Scan for the cell matching the given text and deliver its (X, Y) coordinate at center. 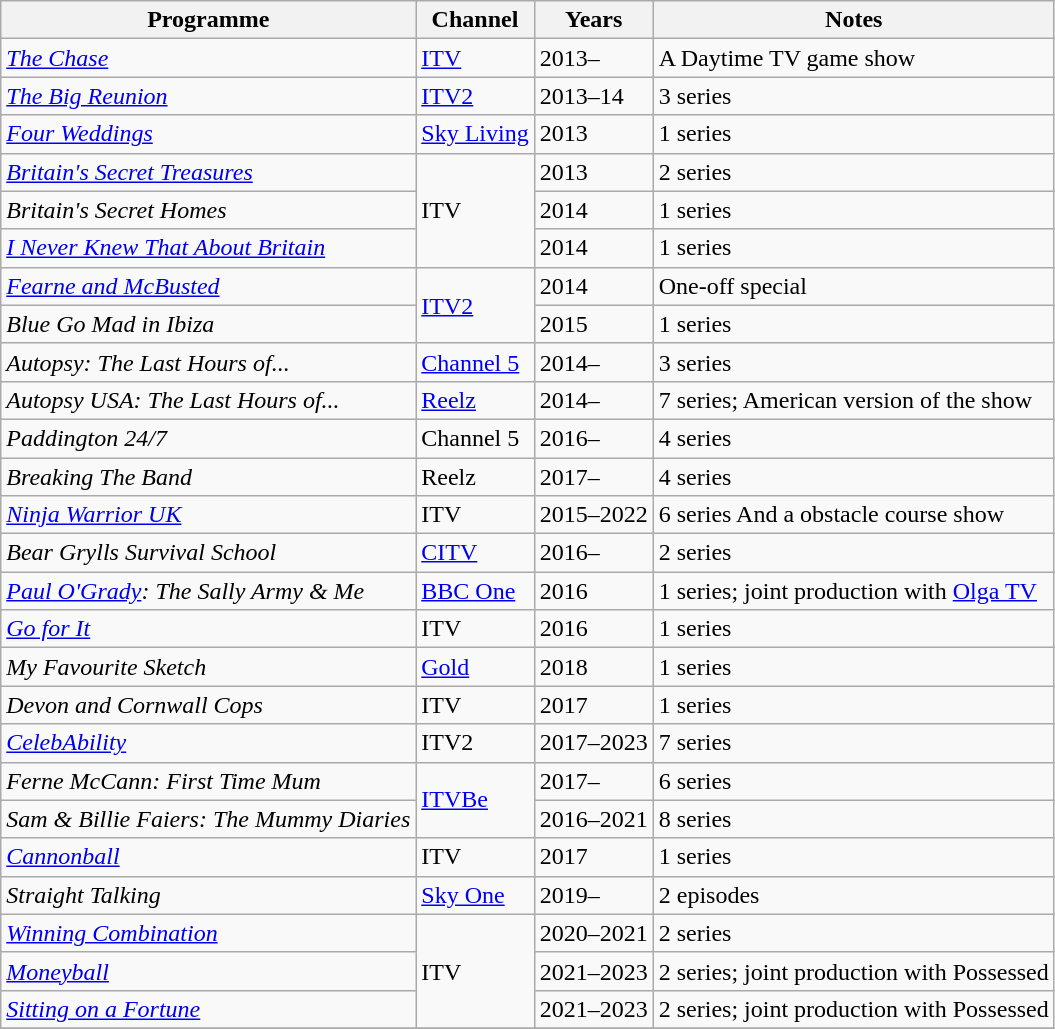
2013–14 (594, 96)
2 episodes (854, 895)
Moneyball (208, 971)
2013– (594, 58)
One-off special (854, 286)
7 series; American version of the show (854, 400)
6 series (854, 781)
Gold (475, 667)
Sitting on a Fortune (208, 1009)
Programme (208, 20)
Sam & Billie Faiers: The Mummy Diaries (208, 819)
My Favourite Sketch (208, 667)
Britain's Secret Treasures (208, 172)
1 series; joint production with Olga TV (854, 591)
Breaking The Band (208, 477)
BBC One (475, 591)
CelebAbility (208, 743)
Ninja Warrior UK (208, 515)
8 series (854, 819)
Years (594, 20)
6 series And a obstacle course show (854, 515)
Autopsy: The Last Hours of... (208, 362)
Sky One (475, 895)
Straight Talking (208, 895)
Blue Go Mad in Ibiza (208, 324)
CITV (475, 553)
ITVBe (475, 800)
The Big Reunion (208, 96)
Britain's Secret Homes (208, 210)
Winning Combination (208, 933)
Cannonball (208, 857)
Go for It (208, 629)
Devon and Cornwall Cops (208, 705)
Ferne McCann: First Time Mum (208, 781)
Sky Living (475, 134)
I Never Knew That About Britain (208, 248)
A Daytime TV game show (854, 58)
2017–2023 (594, 743)
2016–2021 (594, 819)
2020–2021 (594, 933)
2019– (594, 895)
Fearne and McBusted (208, 286)
Four Weddings (208, 134)
2015–2022 (594, 515)
Bear Grylls Survival School (208, 553)
Paddington 24/7 (208, 438)
Autopsy USA: The Last Hours of... (208, 400)
2015 (594, 324)
2018 (594, 667)
7 series (854, 743)
The Chase (208, 58)
Channel (475, 20)
Notes (854, 20)
Paul O'Grady: The Sally Army & Me (208, 591)
